Output the [x, y] coordinate of the center of the cell containing the given text.  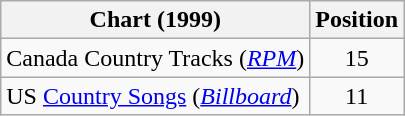
Position [357, 20]
Canada Country Tracks (RPM) [156, 58]
11 [357, 96]
Chart (1999) [156, 20]
US Country Songs (Billboard) [156, 96]
15 [357, 58]
